Provide the (x, y) coordinate of the cell's center where the given text is located.  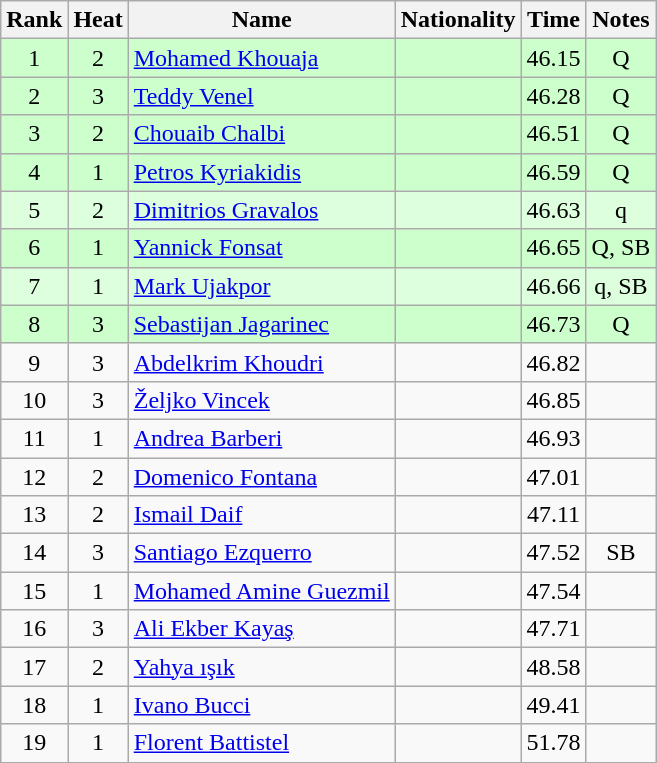
15 (34, 591)
Q, SB (621, 248)
Željko Vincek (262, 400)
Name (262, 20)
5 (34, 210)
46.73 (554, 324)
Dimitrios Gravalos (262, 210)
Ali Ekber Kayaş (262, 629)
Santiago Ezquerro (262, 553)
10 (34, 400)
46.63 (554, 210)
Sebastijan Jagarinec (262, 324)
Ivano Bucci (262, 705)
9 (34, 362)
46.85 (554, 400)
Petros Kyriakidis (262, 172)
8 (34, 324)
6 (34, 248)
Mark Ujakpor (262, 286)
Ismail Daif (262, 515)
Heat (98, 20)
Florent Battistel (262, 743)
17 (34, 667)
q (621, 210)
19 (34, 743)
Yannick Fonsat (262, 248)
46.51 (554, 134)
4 (34, 172)
49.41 (554, 705)
Andrea Barberi (262, 438)
Domenico Fontana (262, 477)
46.28 (554, 96)
11 (34, 438)
Time (554, 20)
47.54 (554, 591)
q, SB (621, 286)
7 (34, 286)
13 (34, 515)
47.11 (554, 515)
Mohamed Amine Guezmil (262, 591)
46.93 (554, 438)
Rank (34, 20)
48.58 (554, 667)
46.59 (554, 172)
Teddy Venel (262, 96)
12 (34, 477)
SB (621, 553)
Notes (621, 20)
Chouaib Chalbi (262, 134)
Abdelkrim Khoudri (262, 362)
46.15 (554, 58)
14 (34, 553)
47.01 (554, 477)
Mohamed Khouaja (262, 58)
47.71 (554, 629)
46.65 (554, 248)
46.82 (554, 362)
47.52 (554, 553)
16 (34, 629)
Yahya ışık (262, 667)
18 (34, 705)
51.78 (554, 743)
Nationality (458, 20)
46.66 (554, 286)
